Determine the (X, Y) coordinate at the center of the cell enclosing the given text.  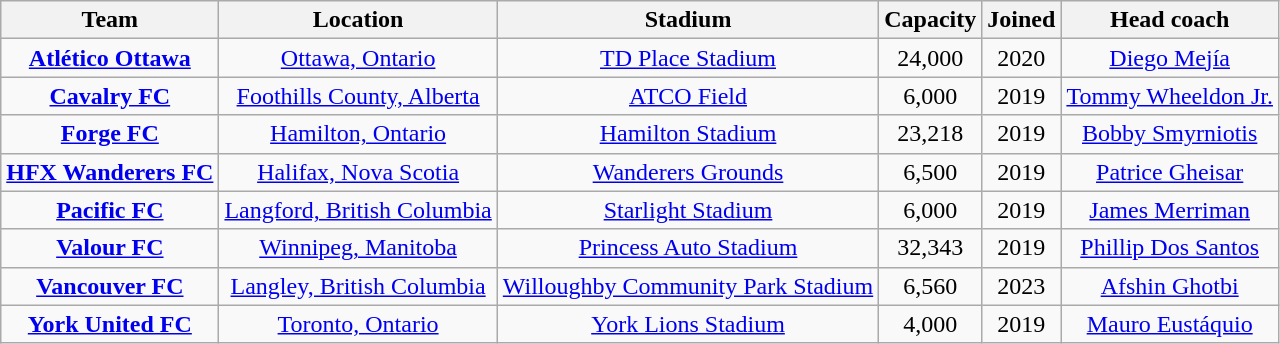
32,343 (930, 248)
ATCO Field (688, 96)
Halifax, Nova Scotia (358, 172)
Stadium (688, 20)
Cavalry FC (110, 96)
Wanderers Grounds (688, 172)
Phillip Dos Santos (1170, 248)
Team (110, 20)
Vancouver FC (110, 286)
Diego Mejía (1170, 58)
6,560 (930, 286)
Forge FC (110, 134)
Toronto, Ontario (358, 324)
Atlético Ottawa (110, 58)
Hamilton, Ontario (358, 134)
Willoughby Community Park Stadium (688, 286)
2023 (1022, 286)
4,000 (930, 324)
Ottawa, Ontario (358, 58)
York United FC (110, 324)
24,000 (930, 58)
Capacity (930, 20)
Princess Auto Stadium (688, 248)
Tommy Wheeldon Jr. (1170, 96)
Bobby Smyrniotis (1170, 134)
Afshin Ghotbi (1170, 286)
Joined (1022, 20)
Hamilton Stadium (688, 134)
Starlight Stadium (688, 210)
Mauro Eustáquio (1170, 324)
HFX Wanderers FC (110, 172)
Langley, British Columbia (358, 286)
Head coach (1170, 20)
Patrice Gheisar (1170, 172)
Pacific FC (110, 210)
Langford, British Columbia (358, 210)
23,218 (930, 134)
James Merriman (1170, 210)
TD Place Stadium (688, 58)
Location (358, 20)
York Lions Stadium (688, 324)
2020 (1022, 58)
6,500 (930, 172)
Valour FC (110, 248)
Foothills County, Alberta (358, 96)
Winnipeg, Manitoba (358, 248)
